For the text-containing cell, return its midpoint in [x, y] coordinate format. 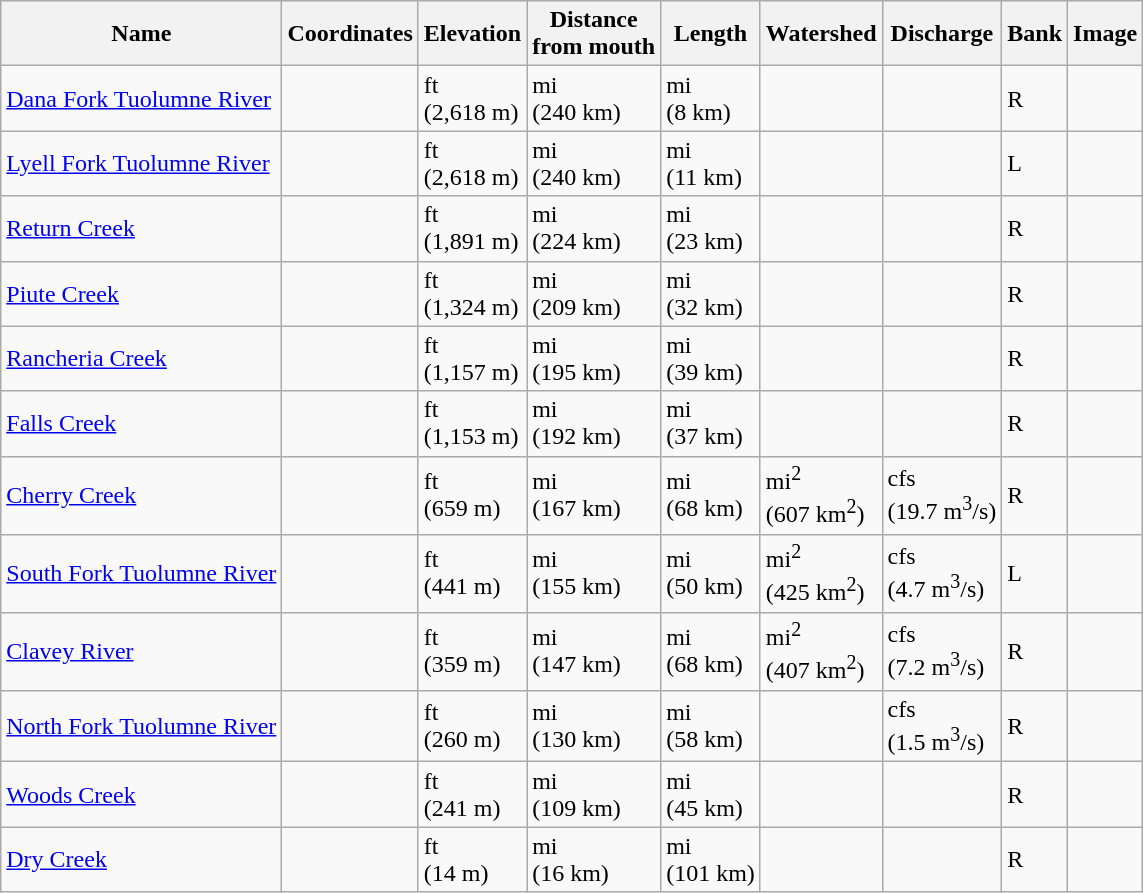
Elevation [472, 34]
mi2(425 km2) [821, 573]
mi(58 km) [711, 726]
mi(209 km) [594, 294]
mi(39 km) [711, 358]
mi(167 km) [594, 495]
mi(16 km) [594, 860]
ft(1,891 m) [472, 228]
Clavey River [142, 651]
Name [142, 34]
ft(14 m) [472, 860]
ft(241 m) [472, 794]
ft(359 m) [472, 651]
Piute Creek [142, 294]
ft(1,324 m) [472, 294]
Discharge [942, 34]
ft(1,157 m) [472, 358]
Return Creek [142, 228]
mi(109 km) [594, 794]
Watershed [821, 34]
cfs(4.7 m3/s) [942, 573]
mi(8 km) [711, 98]
Cherry Creek [142, 495]
mi2(607 km2) [821, 495]
mi(45 km) [711, 794]
Rancheria Creek [142, 358]
Distancefrom mouth [594, 34]
ft(260 m) [472, 726]
Woods Creek [142, 794]
Dana Fork Tuolumne River [142, 98]
mi(155 km) [594, 573]
Falls Creek [142, 424]
Image [1106, 34]
mi(224 km) [594, 228]
South Fork Tuolumne River [142, 573]
cfs(7.2 m3/s) [942, 651]
cfs(1.5 m3/s) [942, 726]
Lyell Fork Tuolumne River [142, 164]
ft(1,153 m) [472, 424]
cfs(19.7 m3/s) [942, 495]
ft(441 m) [472, 573]
North Fork Tuolumne River [142, 726]
mi(101 km) [711, 860]
ft(659 m) [472, 495]
Bank [1035, 34]
mi(50 km) [711, 573]
mi(192 km) [594, 424]
Length [711, 34]
mi2(407 km2) [821, 651]
Coordinates [350, 34]
mi(32 km) [711, 294]
mi(195 km) [594, 358]
mi(23 km) [711, 228]
mi(147 km) [594, 651]
Dry Creek [142, 860]
mi(130 km) [594, 726]
mi(37 km) [711, 424]
mi(11 km) [711, 164]
